Output the [X, Y] coordinate of the center of the cell containing the given text.  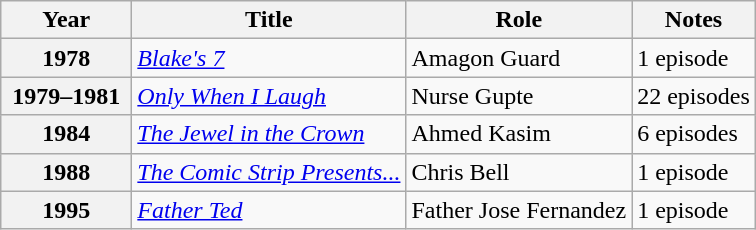
Amagon Guard [519, 58]
Father Jose Fernandez [519, 210]
1979–1981 [66, 96]
The Jewel in the Crown [269, 134]
Ahmed Kasim [519, 134]
22 episodes [694, 96]
Blake's 7 [269, 58]
Chris Bell [519, 172]
Role [519, 20]
The Comic Strip Presents... [269, 172]
Only When I Laugh [269, 96]
Father Ted [269, 210]
Title [269, 20]
1978 [66, 58]
6 episodes [694, 134]
Year [66, 20]
Nurse Gupte [519, 96]
1984 [66, 134]
1995 [66, 210]
1988 [66, 172]
Notes [694, 20]
